For the text-containing cell, return its midpoint in [X, Y] coordinate format. 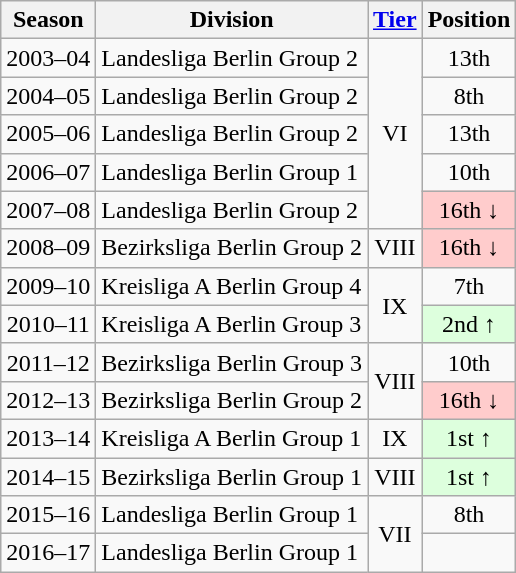
2008–09 [48, 248]
2004–05 [48, 96]
2014–15 [48, 477]
2012–13 [48, 400]
2013–14 [48, 438]
Kreisliga A Berlin Group 4 [232, 286]
2006–07 [48, 172]
Kreisliga A Berlin Group 3 [232, 324]
Bezirksliga Berlin Group 3 [232, 362]
2016–17 [48, 553]
Tier [396, 20]
2010–11 [48, 324]
Position [469, 20]
2003–04 [48, 58]
2015–16 [48, 515]
2005–06 [48, 134]
2nd ↑ [469, 324]
Season [48, 20]
2009–10 [48, 286]
VI [396, 134]
Bezirksliga Berlin Group 1 [232, 477]
7th [469, 286]
2007–08 [48, 210]
VII [396, 534]
Division [232, 20]
Kreisliga A Berlin Group 1 [232, 438]
2011–12 [48, 362]
